From the cell containing the given text, extract its center point as [X, Y] coordinate. 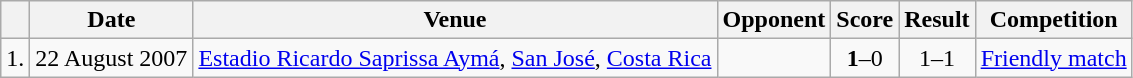
1. [16, 58]
Score [865, 20]
Result [937, 20]
Date [112, 20]
Friendly match [1054, 58]
Estadio Ricardo Saprissa Aymá, San José, Costa Rica [455, 58]
1–0 [865, 58]
Venue [455, 20]
Competition [1054, 20]
22 August 2007 [112, 58]
1–1 [937, 58]
Opponent [774, 20]
